Determine the (X, Y) coordinate at the center of the cell enclosing the given text.  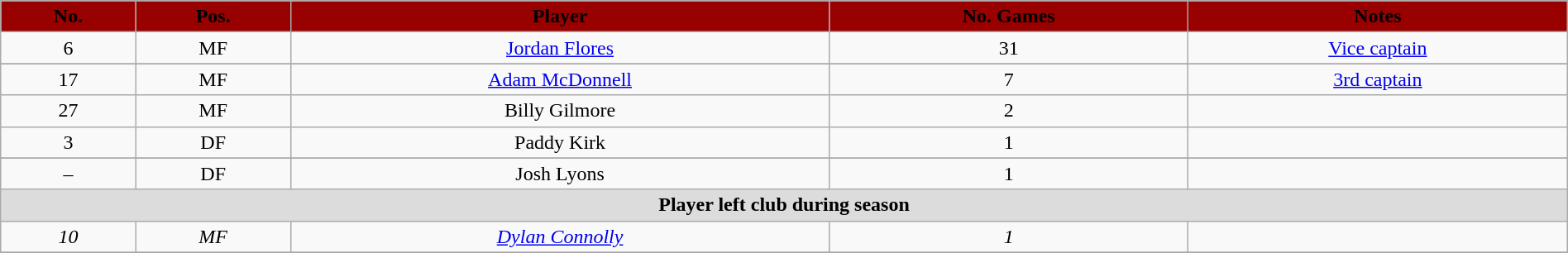
Josh Lyons (560, 174)
27 (68, 111)
Vice captain (1378, 48)
Player (560, 17)
6 (68, 48)
Player left club during season (784, 205)
31 (1009, 48)
Notes (1378, 17)
No. Games (1009, 17)
10 (68, 236)
Adam McDonnell (560, 79)
3rd captain (1378, 79)
Jordan Flores (560, 48)
17 (68, 79)
2 (1009, 111)
No. (68, 17)
Paddy Kirk (560, 142)
3 (68, 142)
– (68, 174)
7 (1009, 79)
Billy Gilmore (560, 111)
Pos. (213, 17)
Dylan Connolly (560, 236)
